Output the [x, y] coordinate of the center of the cell containing the given text.  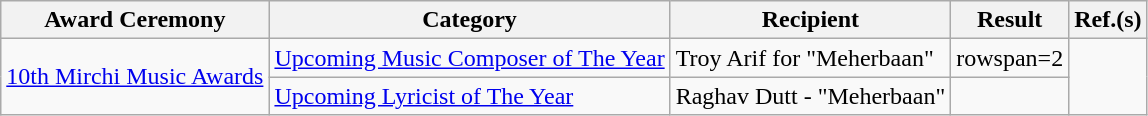
Award Ceremony [135, 20]
10th Mirchi Music Awards [135, 77]
Ref.(s) [1108, 20]
Result [1010, 20]
rowspan=2 [1010, 58]
Upcoming Music Composer of The Year [470, 58]
Troy Arif for "Meherbaan" [810, 58]
Raghav Dutt - "Meherbaan" [810, 96]
Upcoming Lyricist of The Year [470, 96]
Category [470, 20]
Recipient [810, 20]
